Return the (X, Y) coordinate for the center point of the cell that contains the specified text.  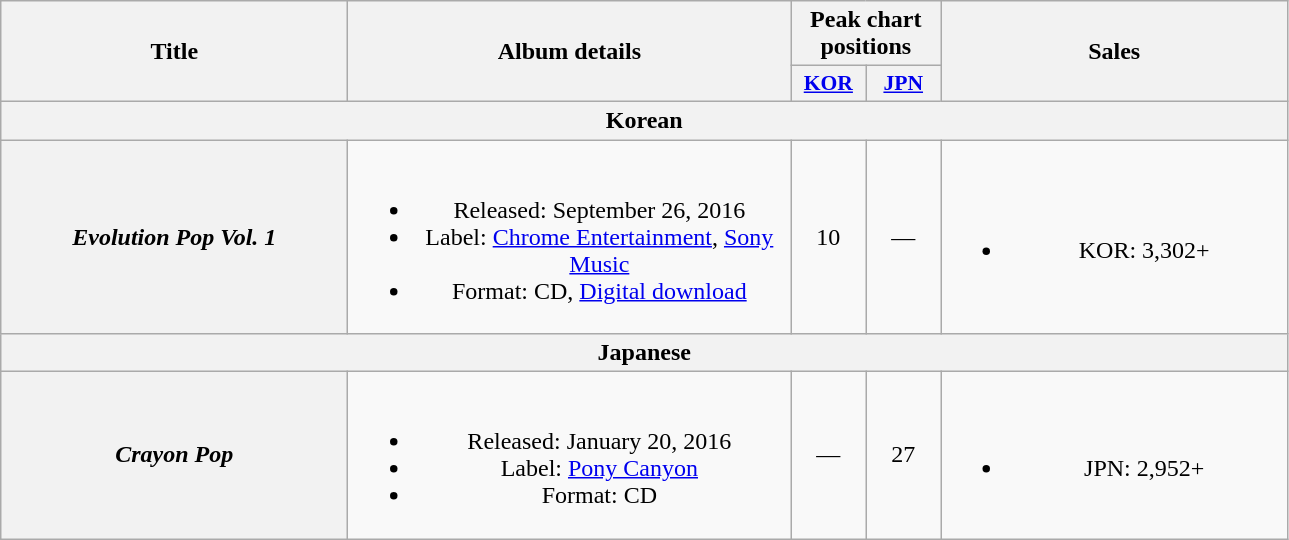
Evolution Pop Vol. 1 (174, 237)
Korean (644, 120)
Sales (1114, 52)
Title (174, 52)
27 (904, 456)
Japanese (644, 353)
Crayon Pop (174, 456)
Peak chart positions (866, 34)
JPN (904, 84)
Released: September 26, 2016Label: Chrome Entertainment, Sony MusicFormat: CD, Digital download (570, 237)
Released: January 20, 2016Label: Pony CanyonFormat: CD (570, 456)
KOR (828, 84)
10 (828, 237)
JPN: 2,952+ (1114, 456)
Album details (570, 52)
KOR: 3,302+ (1114, 237)
